Find where the given text appears and provide that cell's center as (x, y) coordinate. 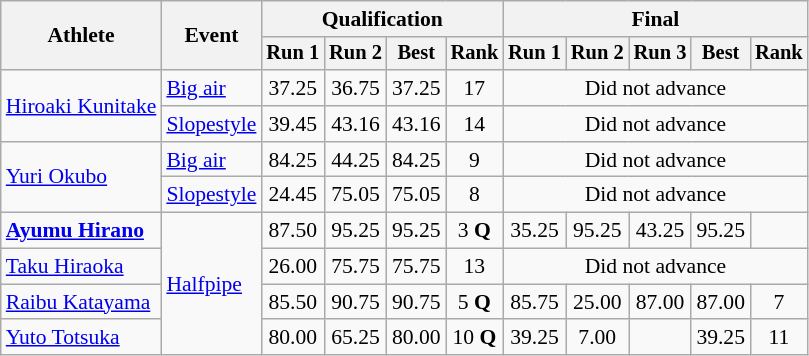
Halfpipe (211, 284)
Event (211, 36)
11 (779, 338)
24.45 (292, 195)
3 Q (475, 231)
Run 3 (660, 54)
65.25 (356, 338)
43.25 (660, 231)
Taku Hiraoka (82, 267)
7 (779, 302)
Final (655, 19)
5 Q (475, 302)
Raibu Katayama (82, 302)
26.00 (292, 267)
85.75 (534, 302)
10 Q (475, 338)
44.25 (356, 160)
Ayumu Hirano (82, 231)
87.50 (292, 231)
8 (475, 195)
Athlete (82, 36)
Yuri Okubo (82, 178)
35.25 (534, 231)
Hiroaki Kunitake (82, 106)
Yuto Totsuka (82, 338)
7.00 (598, 338)
39.45 (292, 124)
36.75 (356, 88)
Qualification (382, 19)
85.50 (292, 302)
14 (475, 124)
9 (475, 160)
17 (475, 88)
13 (475, 267)
25.00 (598, 302)
